Pinpoint the cell where the given text exists, returning its [x, y] midpoint coordinate. 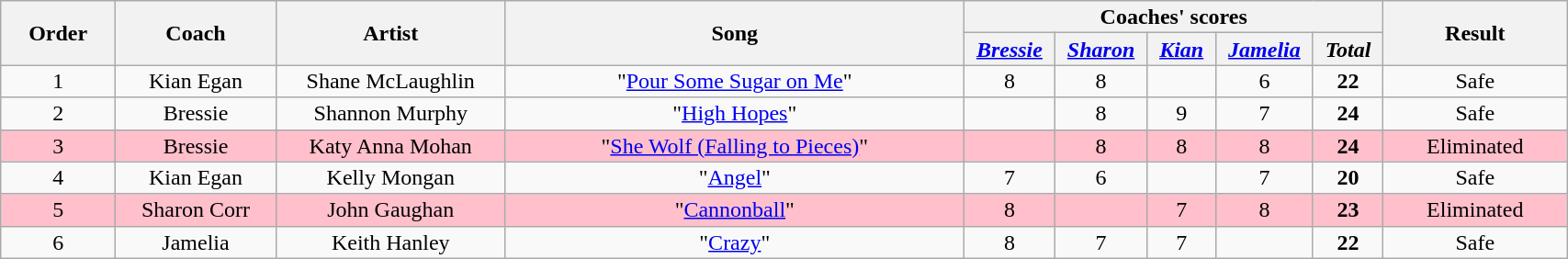
5 [59, 209]
2 [59, 114]
Sharon [1100, 50]
"Angel" [735, 178]
Shannon Murphy [390, 114]
4 [59, 178]
Total [1348, 50]
9 [1181, 114]
20 [1348, 178]
Order [59, 33]
Coaches' scores [1173, 17]
23 [1348, 209]
"Cannonball" [735, 209]
John Gaughan [390, 209]
Keith Hanley [390, 242]
"Crazy" [735, 242]
"High Hopes" [735, 114]
Sharon Corr [197, 209]
Artist [390, 33]
1 [59, 81]
Kelly Mongan [390, 178]
Coach [197, 33]
"Pour Some Sugar on Me" [735, 81]
Result [1475, 33]
"She Wolf (Falling to Pieces)" [735, 145]
Shane McLaughlin [390, 81]
Katy Anna Mohan [390, 145]
Kian [1181, 50]
3 [59, 145]
Song [735, 33]
